Capture the cell that displays the provided text and extract its [x, y] central coordinate. 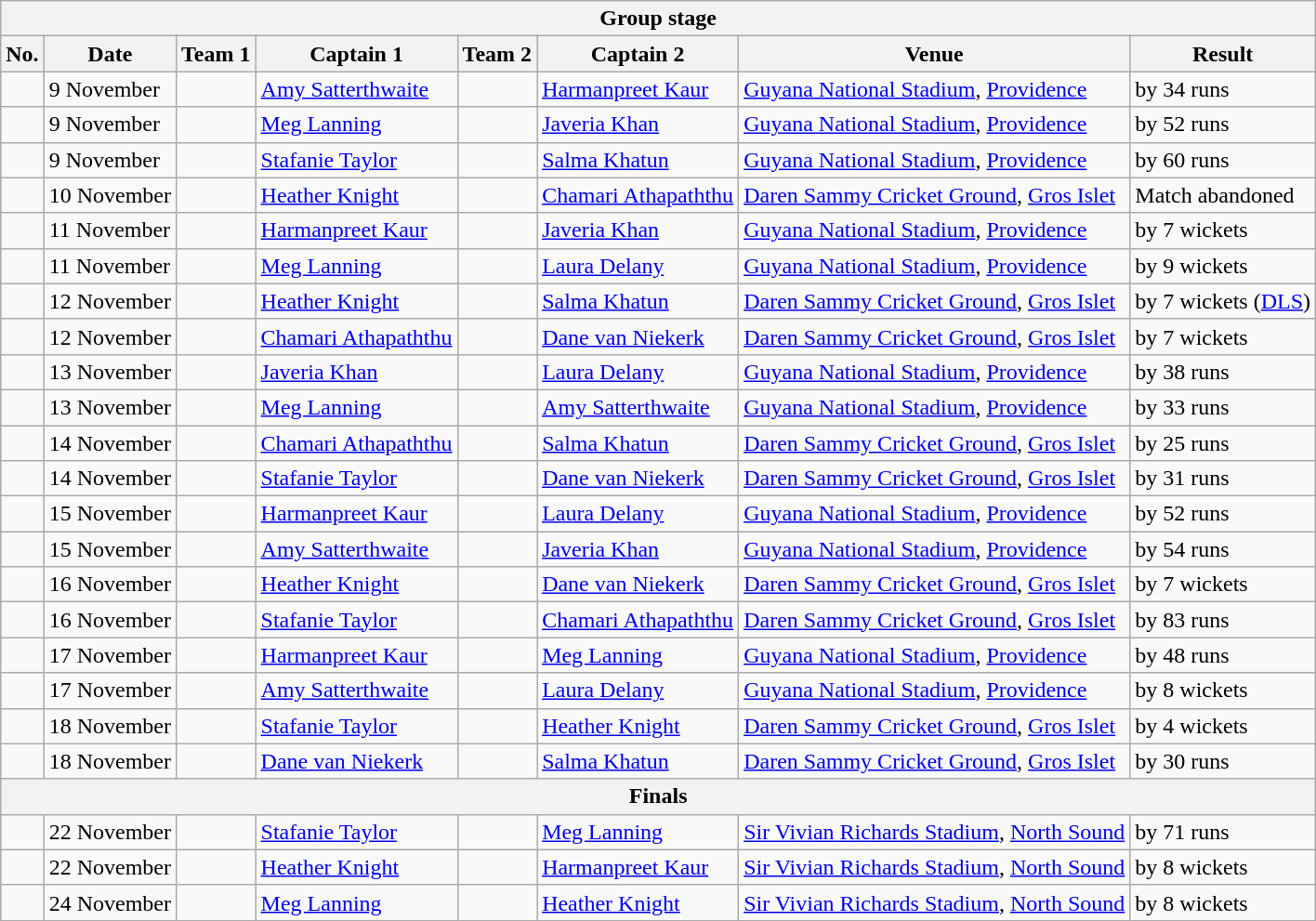
Venue [935, 54]
by 33 runs [1223, 407]
Captain 1 [357, 54]
by 25 runs [1223, 443]
Result [1223, 54]
Date [110, 54]
24 November [110, 902]
Captain 2 [638, 54]
by 54 runs [1223, 549]
by 71 runs [1223, 832]
by 4 wickets [1223, 726]
by 48 runs [1223, 655]
by 38 runs [1223, 372]
by 9 wickets [1223, 266]
by 30 runs [1223, 761]
Finals [658, 796]
Group stage [658, 19]
by 60 runs [1223, 160]
No. [22, 54]
by 34 runs [1223, 89]
by 7 wickets (DLS) [1223, 301]
Match abandoned [1223, 195]
Team 2 [497, 54]
by 31 runs [1223, 479]
Team 1 [217, 54]
10 November [110, 195]
by 83 runs [1223, 620]
